Return [X, Y] of the center of cell containing provided text 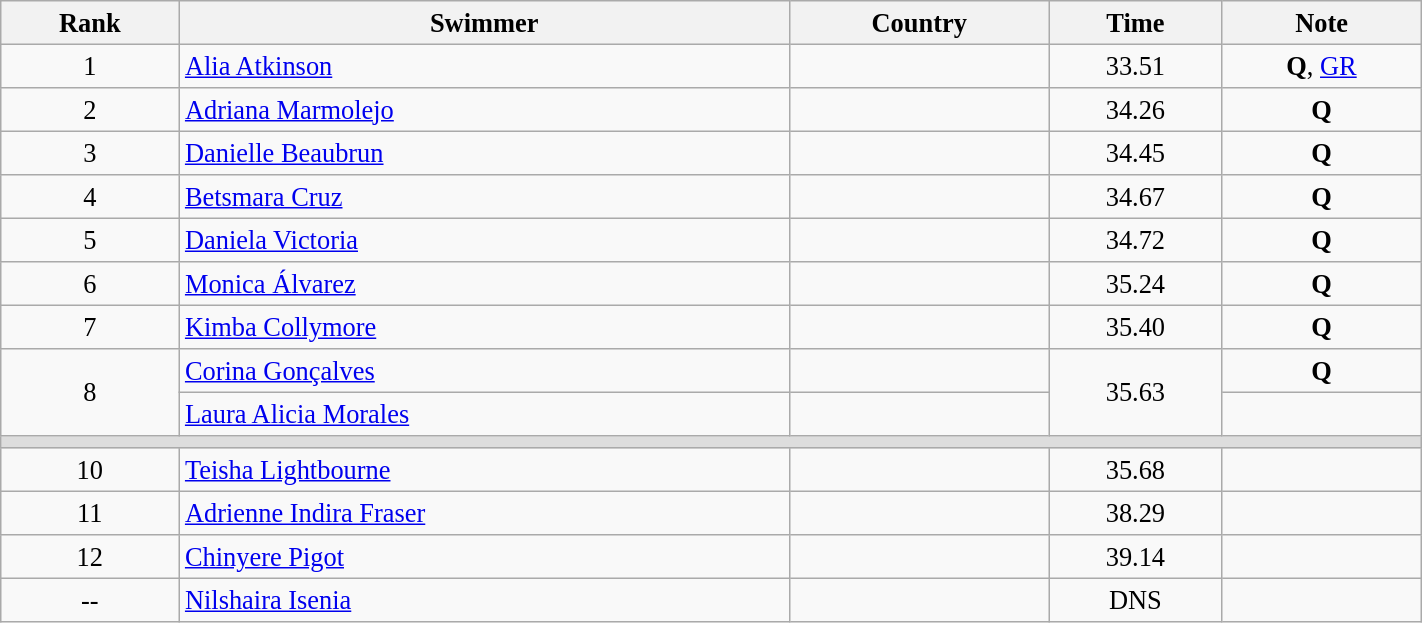
Monica Álvarez [484, 284]
4 [90, 197]
33.51 [1136, 66]
Corina Gonçalves [484, 371]
39.14 [1136, 557]
Time [1136, 22]
8 [90, 392]
38.29 [1136, 513]
35.63 [1136, 392]
35.24 [1136, 284]
Nilshaira Isenia [484, 600]
Note [1322, 22]
Rank [90, 22]
6 [90, 284]
11 [90, 513]
10 [90, 470]
Betsmara Cruz [484, 197]
Country [919, 22]
Daniela Victoria [484, 240]
Teisha Lightbourne [484, 470]
34.72 [1136, 240]
Adrienne Indira Fraser [484, 513]
DNS [1136, 600]
1 [90, 66]
Laura Alicia Morales [484, 414]
3 [90, 153]
-- [90, 600]
Q, GR [1322, 66]
Chinyere Pigot [484, 557]
35.40 [1136, 327]
7 [90, 327]
35.68 [1136, 470]
Swimmer [484, 22]
2 [90, 109]
Kimba Collymore [484, 327]
34.26 [1136, 109]
34.67 [1136, 197]
12 [90, 557]
34.45 [1136, 153]
Danielle Beaubrun [484, 153]
Adriana Marmolejo [484, 109]
5 [90, 240]
Alia Atkinson [484, 66]
